Output the (X, Y) coordinate of the center of the cell containing the given text.  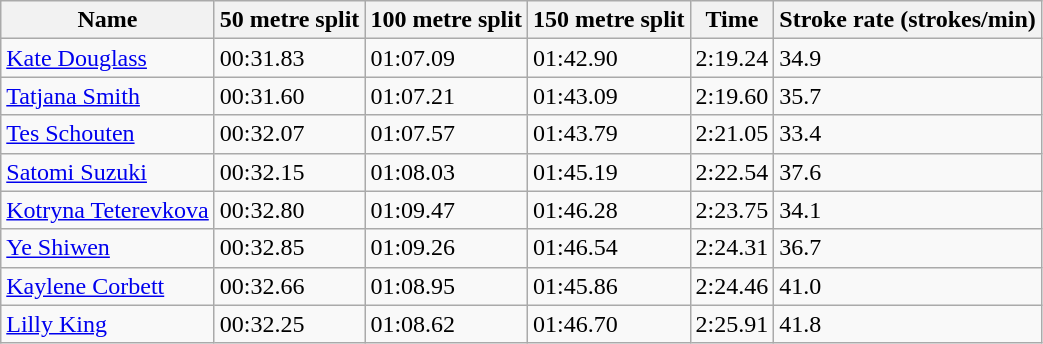
Satomi Suzuki (108, 172)
2:25.91 (732, 324)
01:45.19 (608, 172)
Kate Douglass (108, 58)
2:19.60 (732, 96)
00:32.07 (290, 134)
Tatjana Smith (108, 96)
2:22.54 (732, 172)
01:08.03 (446, 172)
33.4 (908, 134)
00:31.83 (290, 58)
01:08.62 (446, 324)
Stroke rate (strokes/min) (908, 20)
01:46.28 (608, 210)
01:07.57 (446, 134)
01:46.54 (608, 248)
00:32.25 (290, 324)
Name (108, 20)
41.8 (908, 324)
41.0 (908, 286)
Lilly King (108, 324)
2:24.46 (732, 286)
01:08.95 (446, 286)
01:09.47 (446, 210)
2:19.24 (732, 58)
34.9 (908, 58)
00:32.66 (290, 286)
35.7 (908, 96)
00:32.80 (290, 210)
150 metre split (608, 20)
Tes Schouten (108, 134)
Ye Shiwen (108, 248)
01:45.86 (608, 286)
01:42.90 (608, 58)
100 metre split (446, 20)
01:43.79 (608, 134)
01:46.70 (608, 324)
34.1 (908, 210)
01:09.26 (446, 248)
Time (732, 20)
2:24.31 (732, 248)
Kaylene Corbett (108, 286)
01:07.09 (446, 58)
00:31.60 (290, 96)
2:21.05 (732, 134)
00:32.85 (290, 248)
36.7 (908, 248)
00:32.15 (290, 172)
50 metre split (290, 20)
01:43.09 (608, 96)
37.6 (908, 172)
2:23.75 (732, 210)
01:07.21 (446, 96)
Kotryna Teterevkova (108, 210)
